Scan for the cell matching the given text and deliver its (X, Y) coordinate at center. 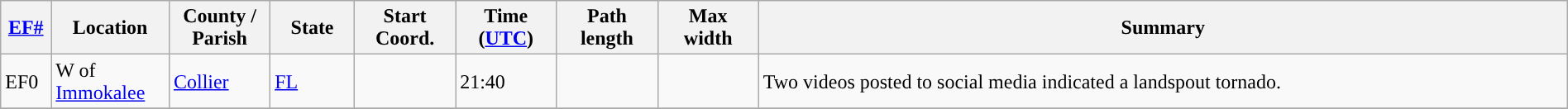
Location (111, 28)
County / Parish (219, 28)
Summary (1163, 28)
EF# (26, 28)
Max width (708, 28)
FL (313, 81)
EF0 (26, 81)
Path length (607, 28)
21:40 (506, 81)
W of Immokalee (111, 81)
State (313, 28)
Start Coord. (404, 28)
Collier (219, 81)
Time (UTC) (506, 28)
Two videos posted to social media indicated a landspout tornado. (1163, 81)
